Output the [x, y] coordinate of the center of the cell containing the given text.  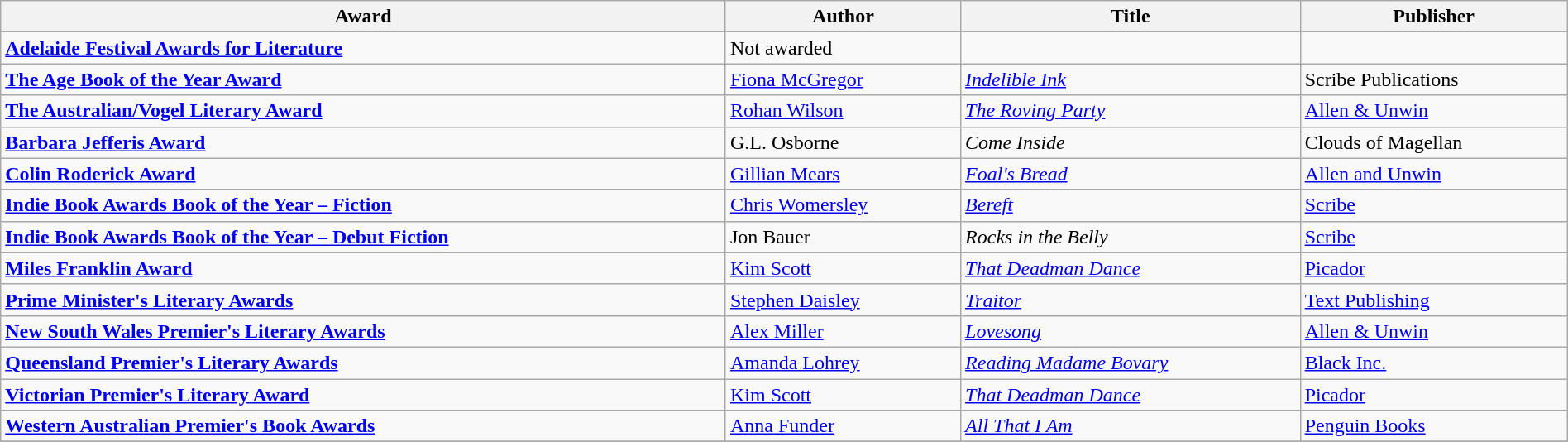
Clouds of Magellan [1434, 142]
Rohan Wilson [843, 111]
Author [843, 17]
Stephen Daisley [843, 300]
Penguin Books [1434, 426]
Allen and Unwin [1434, 174]
Chris Womersley [843, 205]
Indie Book Awards Book of the Year – Fiction [364, 205]
Scribe Publications [1434, 79]
Black Inc. [1434, 363]
Award [364, 17]
The Roving Party [1131, 111]
Gillian Mears [843, 174]
G.L. Osborne [843, 142]
New South Wales Premier's Literary Awards [364, 331]
Bereft [1131, 205]
Amanda Lohrey [843, 363]
The Australian/Vogel Literary Award [364, 111]
Anna Funder [843, 426]
Publisher [1434, 17]
Fiona McGregor [843, 79]
Reading Madame Bovary [1131, 363]
Foal's Bread [1131, 174]
Indelible Ink [1131, 79]
Adelaide Festival Awards for Literature [364, 48]
All That I Am [1131, 426]
Lovesong [1131, 331]
Rocks in the Belly [1131, 237]
Western Australian Premier's Book Awards [364, 426]
Queensland Premier's Literary Awards [364, 363]
Traitor [1131, 300]
Indie Book Awards Book of the Year – Debut Fiction [364, 237]
Prime Minister's Literary Awards [364, 300]
Miles Franklin Award [364, 268]
Alex Miller [843, 331]
Victorian Premier's Literary Award [364, 395]
Jon Bauer [843, 237]
Barbara Jefferis Award [364, 142]
Text Publishing [1434, 300]
Colin Roderick Award [364, 174]
The Age Book of the Year Award [364, 79]
Title [1131, 17]
Come Inside [1131, 142]
Not awarded [843, 48]
